Identify which cell holds the provided text, then report its (X, Y) central coordinate. 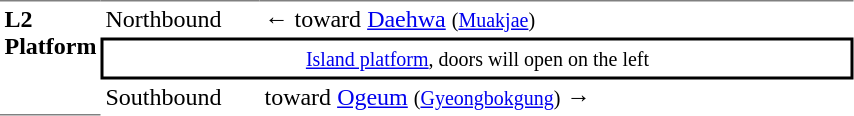
Northbound (180, 19)
toward Ogeum (Gyeongbokgung) → (557, 98)
Island platform, doors will open on the left (478, 59)
L2Platform (50, 58)
← toward Daehwa (Muakjae) (557, 19)
Southbound (180, 98)
